Detect which cell encompasses the target text, then output its (X, Y) center coordinate. 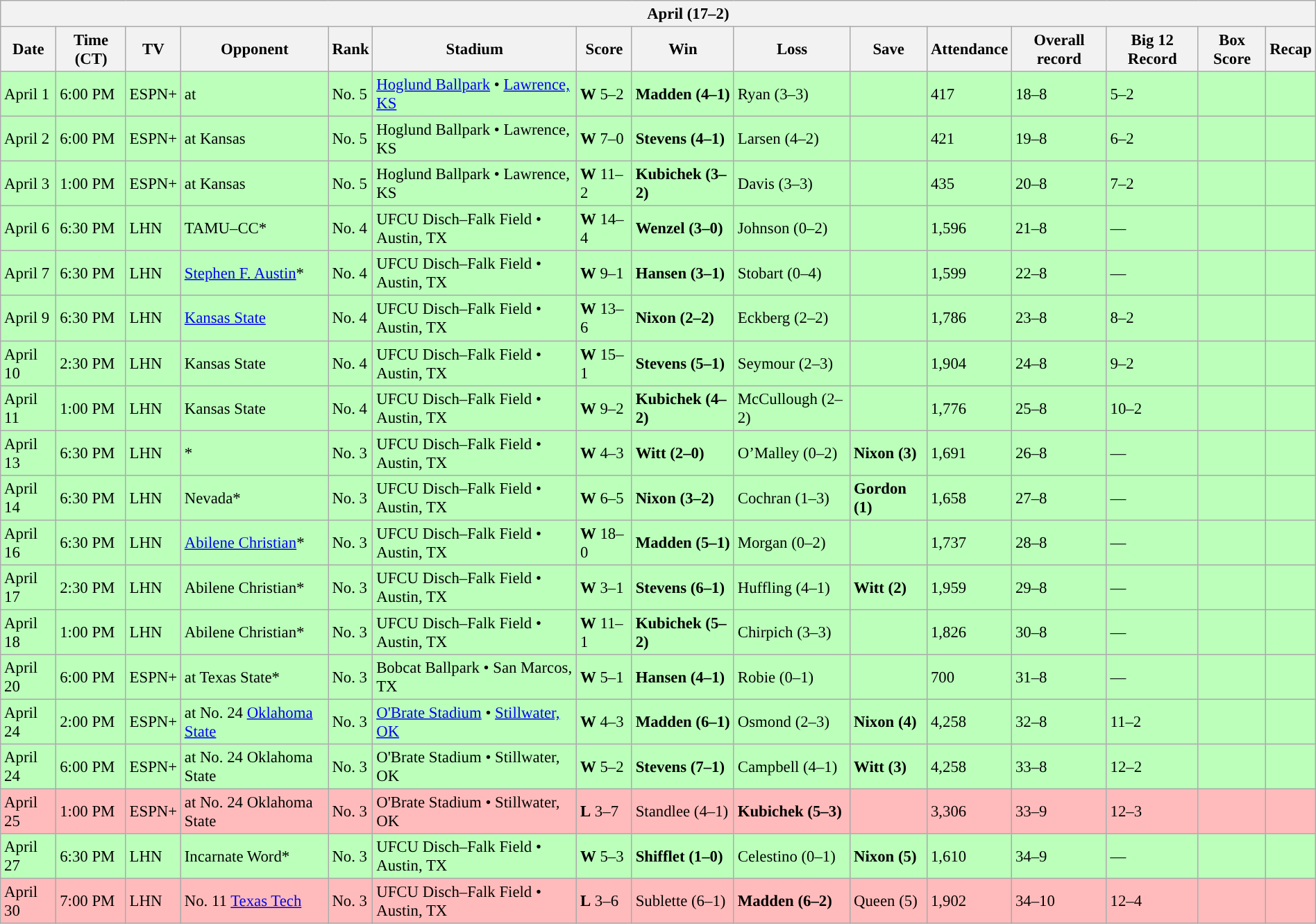
1,902 (970, 901)
Opponent (254, 49)
Rank (351, 49)
2:00 PM (91, 722)
Recap (1291, 49)
1,959 (970, 587)
417 (970, 94)
L 3–7 (605, 811)
Sublette (6–1) (683, 901)
Shifflet (1–0) (683, 857)
Bobcat Ballpark • San Marcos, TX (475, 678)
April 17 (28, 587)
Witt (2–0) (683, 453)
Win (683, 49)
W 3–1 (605, 587)
Time (CT) (91, 49)
1,599 (970, 274)
Ryan (3–3) (791, 94)
April 11 (28, 408)
27–8 (1059, 497)
Morgan (0–2) (791, 543)
11–2 (1152, 722)
April (17–2) (658, 14)
8–2 (1152, 318)
Nixon (3) (888, 453)
Box Score (1232, 49)
Nixon (4) (888, 722)
33–9 (1059, 811)
12–4 (1152, 901)
L 3–6 (605, 901)
April 27 (28, 857)
5–2 (1152, 94)
Loss (791, 49)
Date (28, 49)
April 14 (28, 497)
Score (605, 49)
12–2 (1152, 766)
Johnson (0–2) (791, 229)
April 18 (28, 632)
24–8 (1059, 362)
W 9–1 (605, 274)
Hansen (4–1) (683, 678)
Witt (2) (888, 587)
Stobart (0–4) (791, 274)
Stevens (4–1) (683, 139)
20–8 (1059, 183)
Overall record (1059, 49)
32–8 (1059, 722)
30–8 (1059, 632)
April 20 (28, 678)
Kubichek (3–2) (683, 183)
W 11–2 (605, 183)
McCullough (2–2) (791, 408)
1,904 (970, 362)
Stephen F. Austin* (254, 274)
26–8 (1059, 453)
Queen (5) (888, 901)
April 2 (28, 139)
Witt (3) (888, 766)
Chirpich (3–3) (791, 632)
W 11–1 (605, 632)
W 14–4 (605, 229)
* (254, 453)
W 7–0 (605, 139)
O’Malley (0–2) (791, 453)
Nevada* (254, 497)
Kubichek (5–2) (683, 632)
April 7 (28, 274)
19–8 (1059, 139)
TV (153, 49)
21–8 (1059, 229)
Cochran (1–3) (791, 497)
April 30 (28, 901)
Stevens (7–1) (683, 766)
Nixon (2–2) (683, 318)
Madden (6–2) (791, 901)
23–8 (1059, 318)
1,786 (970, 318)
Eckberg (2–2) (791, 318)
Standlee (4–1) (683, 811)
April 3 (28, 183)
3,306 (970, 811)
April 10 (28, 362)
7–2 (1152, 183)
W 18–0 (605, 543)
1,658 (970, 497)
Robie (0–1) (791, 678)
at (254, 94)
700 (970, 678)
28–8 (1059, 543)
Save (888, 49)
1,737 (970, 543)
Stadium (475, 49)
W 5–1 (605, 678)
Gordon (1) (888, 497)
Celestino (0–1) (791, 857)
9–2 (1152, 362)
1,776 (970, 408)
Davis (3–3) (791, 183)
Seymour (2–3) (791, 362)
Campbell (4–1) (791, 766)
18–8 (1059, 94)
April 13 (28, 453)
W 13–6 (605, 318)
at Texas State* (254, 678)
April 25 (28, 811)
No. 11 Texas Tech (254, 901)
April 9 (28, 318)
34–10 (1059, 901)
Osmond (2–3) (791, 722)
April 16 (28, 543)
Hansen (3–1) (683, 274)
31–8 (1059, 678)
Kubichek (4–2) (683, 408)
34–9 (1059, 857)
421 (970, 139)
22–8 (1059, 274)
Nixon (5) (888, 857)
April 1 (28, 94)
April 6 (28, 229)
1,826 (970, 632)
1,691 (970, 453)
435 (970, 183)
Larsen (4–2) (791, 139)
7:00 PM (91, 901)
1,596 (970, 229)
Incarnate Word* (254, 857)
W 5–3 (605, 857)
Madden (5–1) (683, 543)
Kubichek (5–3) (791, 811)
W 15–1 (605, 362)
29–8 (1059, 587)
33–8 (1059, 766)
Nixon (3–2) (683, 497)
25–8 (1059, 408)
Stevens (6–1) (683, 587)
TAMU–CC* (254, 229)
Attendance (970, 49)
Huffling (4–1) (791, 587)
W 9–2 (605, 408)
Wenzel (3–0) (683, 229)
1,610 (970, 857)
12–3 (1152, 811)
W 6–5 (605, 497)
Madden (6–1) (683, 722)
6–2 (1152, 139)
10–2 (1152, 408)
Madden (4–1) (683, 94)
Stevens (5–1) (683, 362)
Big 12 Record (1152, 49)
